Identify which cell holds the provided text, then report its [X, Y] central coordinate. 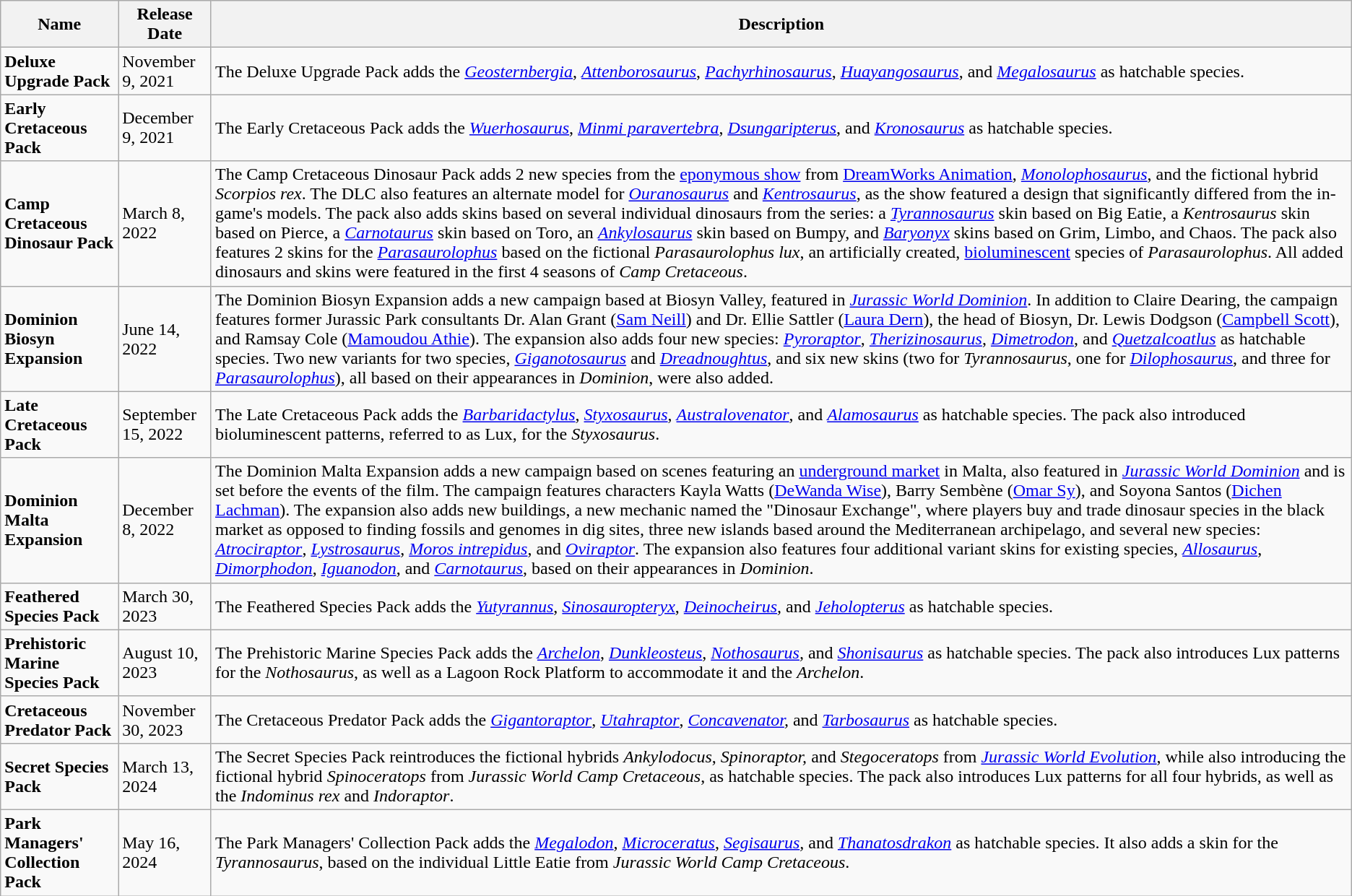
Late Cretaceous Pack [59, 425]
Cretaceous Predator Pack [59, 719]
Release Date [165, 25]
Prehistoric Marine Species Pack [59, 663]
Early Cretaceous Pack [59, 128]
Deluxe Upgrade Pack [59, 71]
September 15, 2022 [165, 425]
March 13, 2024 [165, 776]
December 9, 2021 [165, 128]
November 9, 2021 [165, 71]
November 30, 2023 [165, 719]
The Cretaceous Predator Pack adds the Gigantoraptor, Utahraptor, Concavenator, and Tarbosaurus as hatchable species. [781, 719]
Dominion Malta Expansion [59, 520]
May 16, 2024 [165, 852]
March 8, 2022 [165, 224]
Park Managers' Collection Pack [59, 852]
Feathered Species Pack [59, 606]
June 14, 2022 [165, 339]
Description [781, 25]
August 10, 2023 [165, 663]
December 8, 2022 [165, 520]
March 30, 2023 [165, 606]
Camp Cretaceous Dinosaur Pack [59, 224]
Dominion Biosyn Expansion [59, 339]
Secret Species Pack [59, 776]
Name [59, 25]
The Feathered Species Pack adds the Yutyrannus, Sinosauropteryx, Deinocheirus, and Jeholopterus as hatchable species. [781, 606]
The Deluxe Upgrade Pack adds the Geosternbergia, Attenborosaurus, Pachyrhinosaurus, Huayangosaurus, and Megalosaurus as hatchable species. [781, 71]
The Early Cretaceous Pack adds the Wuerhosaurus, Minmi paravertebra, Dsungaripterus, and Kronosaurus as hatchable species. [781, 128]
